Detect which cell encompasses the target text, then output its [X, Y] center coordinate. 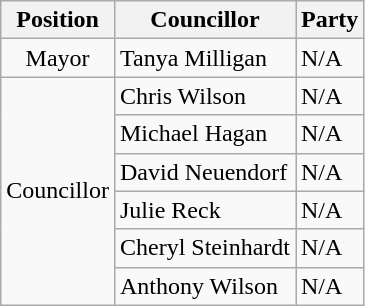
Mayor [58, 58]
Tanya Milligan [204, 58]
Cheryl Steinhardt [204, 248]
Party [330, 20]
Anthony Wilson [204, 286]
David Neuendorf [204, 172]
Michael Hagan [204, 134]
Position [58, 20]
Chris Wilson [204, 96]
Julie Reck [204, 210]
